For the text-containing cell, return its midpoint in (X, Y) coordinate format. 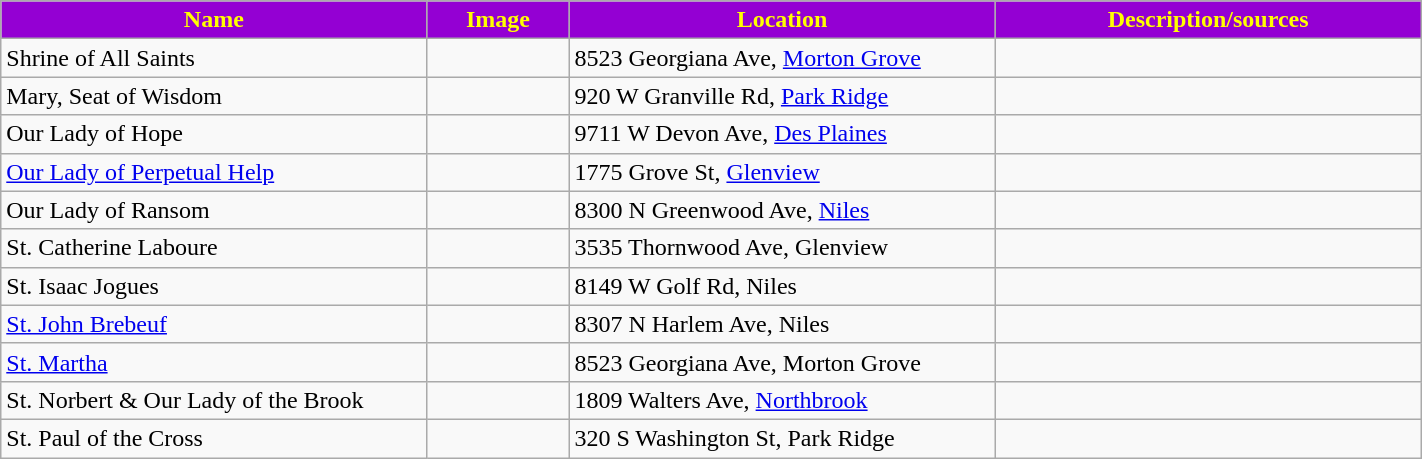
Mary, Seat of Wisdom (214, 96)
Name (214, 20)
320 S Washington St, Park Ridge (782, 438)
Image (498, 20)
1775 Grove St, Glenview (782, 172)
8300 N Greenwood Ave, Niles (782, 210)
St. Norbert & Our Lady of the Brook (214, 400)
St. John Brebeuf (214, 324)
St. Paul of the Cross (214, 438)
3535 Thornwood Ave, Glenview (782, 248)
Location (782, 20)
Our Lady of Ransom (214, 210)
St. Martha (214, 362)
Our Lady of Hope (214, 134)
Description/sources (1208, 20)
1809 Walters Ave, Northbrook (782, 400)
8307 N Harlem Ave, Niles (782, 324)
9711 W Devon Ave, Des Plaines (782, 134)
St. Catherine Laboure (214, 248)
8149 W Golf Rd, Niles (782, 286)
Shrine of All Saints (214, 58)
Our Lady of Perpetual Help (214, 172)
St. Isaac Jogues (214, 286)
920 W Granville Rd, Park Ridge (782, 96)
